Scan for the cell matching the given text and deliver its (x, y) coordinate at center. 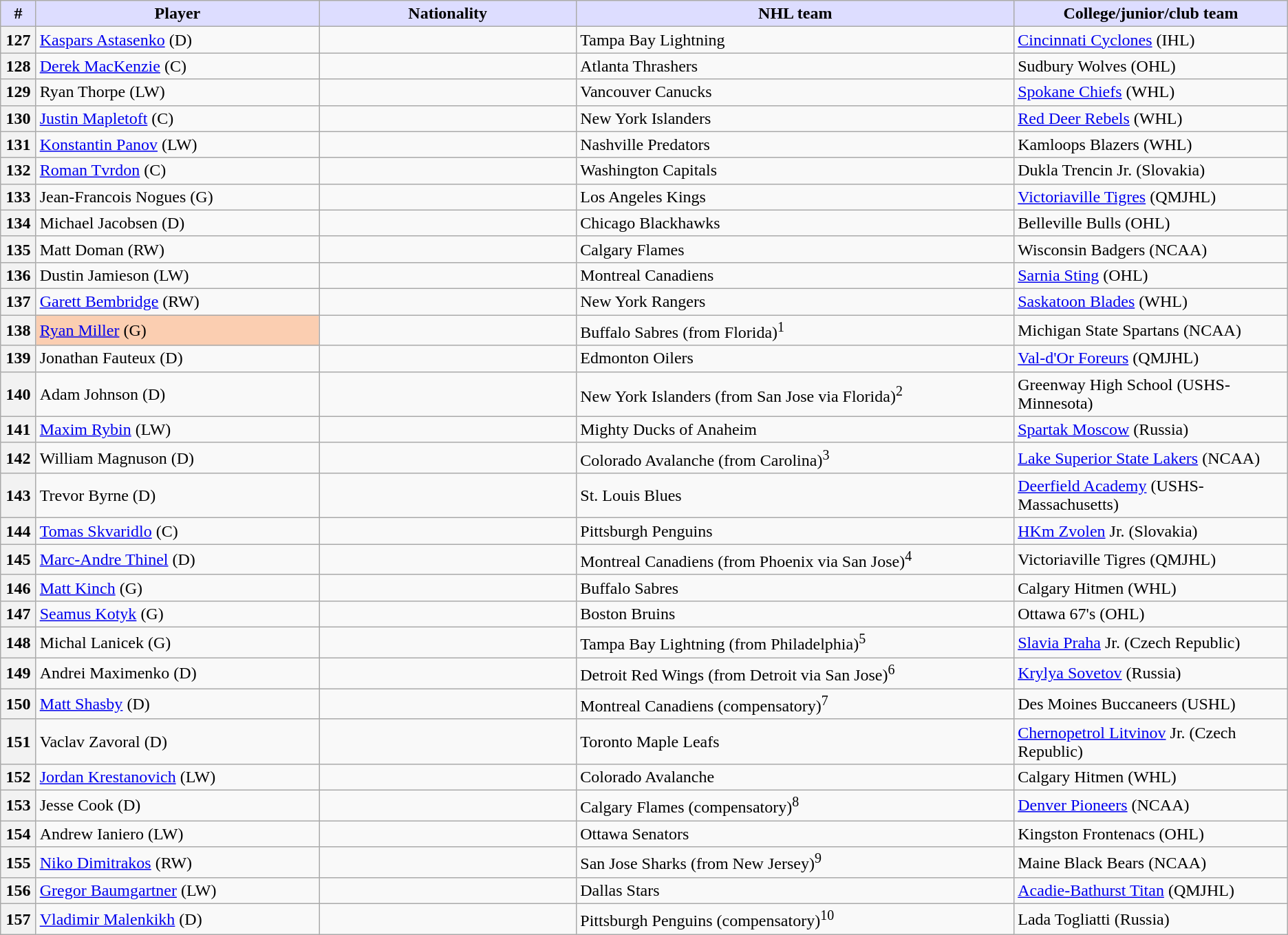
New York Islanders (795, 118)
148 (18, 643)
Los Angeles Kings (795, 197)
Michael Jacobsen (D) (178, 223)
Denver Pioneers (NCAA) (1151, 805)
Kamloops Blazers (WHL) (1151, 144)
New York Rangers (795, 301)
Marc-Andre Thinel (D) (178, 560)
145 (18, 560)
Seamus Kotyk (G) (178, 614)
Detroit Red Wings (from Detroit via San Jose)6 (795, 673)
Buffalo Sabres (from Florida)1 (795, 330)
Matt Kinch (G) (178, 588)
Greenway High School (USHS-Minnesota) (1151, 394)
NHL team (795, 14)
Ottawa 67's (OHL) (1151, 614)
College/junior/club team (1151, 14)
Konstantin Panov (LW) (178, 144)
Toronto Maple Leafs (795, 742)
Jordan Krestanovich (LW) (178, 777)
Montreal Canadiens (compensatory)7 (795, 705)
Spartak Moscow (Russia) (1151, 429)
Pittsburgh Penguins (compensatory)10 (795, 919)
153 (18, 805)
143 (18, 495)
132 (18, 171)
Maxim Rybin (LW) (178, 429)
Belleville Bulls (OHL) (1151, 223)
Maine Black Bears (NCAA) (1151, 863)
Lada Togliatti (Russia) (1151, 919)
Derek MacKenzie (C) (178, 66)
152 (18, 777)
Edmonton Oilers (795, 358)
146 (18, 588)
Ryan Miller (G) (178, 330)
Des Moines Buccaneers (USHL) (1151, 705)
Chernopetrol Litvinov Jr. (Czech Republic) (1151, 742)
150 (18, 705)
149 (18, 673)
Calgary Flames (compensatory)8 (795, 805)
Sarnia Sting (OHL) (1151, 275)
Calgary Flames (795, 249)
HKm Zvolen Jr. (Slovakia) (1151, 531)
135 (18, 249)
131 (18, 144)
New York Islanders (from San Jose via Florida)2 (795, 394)
133 (18, 197)
128 (18, 66)
Dukla Trencin Jr. (Slovakia) (1151, 171)
Nashville Predators (795, 144)
Lake Superior State Lakers (NCAA) (1151, 458)
Washington Capitals (795, 171)
Vladimir Malenkikh (D) (178, 919)
Roman Tvrdon (C) (178, 171)
Dustin Jamieson (LW) (178, 275)
Jesse Cook (D) (178, 805)
Andrei Maximenko (D) (178, 673)
138 (18, 330)
Montreal Canadiens (795, 275)
Niko Dimitrakos (RW) (178, 863)
Andrew Ianiero (LW) (178, 834)
Colorado Avalanche (795, 777)
Jonathan Fauteux (D) (178, 358)
Jean-Francois Nogues (G) (178, 197)
Vaclav Zavoral (D) (178, 742)
Slavia Praha Jr. (Czech Republic) (1151, 643)
147 (18, 614)
134 (18, 223)
144 (18, 531)
Ryan Thorpe (LW) (178, 92)
Atlanta Thrashers (795, 66)
136 (18, 275)
Nationality (448, 14)
Wisconsin Badgers (NCAA) (1151, 249)
155 (18, 863)
Tampa Bay Lightning (from Philadelphia)5 (795, 643)
Val-d'Or Foreurs (QMJHL) (1151, 358)
Garett Bembridge (RW) (178, 301)
Spokane Chiefs (WHL) (1151, 92)
140 (18, 394)
129 (18, 92)
Saskatoon Blades (WHL) (1151, 301)
139 (18, 358)
137 (18, 301)
151 (18, 742)
Michal Lanicek (G) (178, 643)
Tomas Skvaridlo (C) (178, 531)
# (18, 14)
142 (18, 458)
Chicago Blackhawks (795, 223)
157 (18, 919)
Michigan State Spartans (NCAA) (1151, 330)
Cincinnati Cyclones (IHL) (1151, 40)
Mighty Ducks of Anaheim (795, 429)
Kaspars Astasenko (D) (178, 40)
San Jose Sharks (from New Jersey)9 (795, 863)
130 (18, 118)
Tampa Bay Lightning (795, 40)
Matt Doman (RW) (178, 249)
William Magnuson (D) (178, 458)
141 (18, 429)
Montreal Canadiens (from Phoenix via San Jose)4 (795, 560)
Ottawa Senators (795, 834)
127 (18, 40)
Acadie-Bathurst Titan (QMJHL) (1151, 891)
Trevor Byrne (D) (178, 495)
Boston Bruins (795, 614)
154 (18, 834)
Deerfield Academy (USHS-Massachusetts) (1151, 495)
St. Louis Blues (795, 495)
Justin Mapletoft (C) (178, 118)
156 (18, 891)
Adam Johnson (D) (178, 394)
Sudbury Wolves (OHL) (1151, 66)
Dallas Stars (795, 891)
Colorado Avalanche (from Carolina)3 (795, 458)
Vancouver Canucks (795, 92)
Pittsburgh Penguins (795, 531)
Red Deer Rebels (WHL) (1151, 118)
Buffalo Sabres (795, 588)
Krylya Sovetov (Russia) (1151, 673)
Kingston Frontenacs (OHL) (1151, 834)
Player (178, 14)
Matt Shasby (D) (178, 705)
Gregor Baumgartner (LW) (178, 891)
